Return [x, y] of the center of cell containing provided text 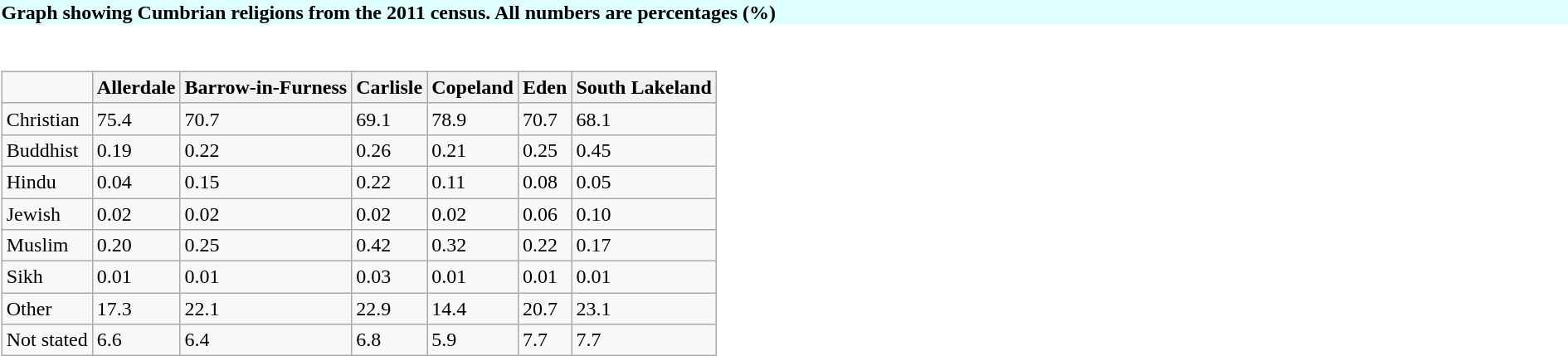
South Lakeland [644, 87]
Carlisle [390, 87]
0.05 [644, 182]
0.20 [136, 246]
0.04 [136, 182]
Muslim [46, 246]
0.21 [473, 150]
Buddhist [46, 150]
Copeland [473, 87]
0.03 [390, 277]
6.4 [265, 340]
Not stated [46, 340]
69.1 [390, 119]
22.1 [265, 309]
Barrow-in-Furness [265, 87]
Other [46, 309]
0.11 [473, 182]
Jewish [46, 213]
Hindu [46, 182]
Sikh [46, 277]
0.06 [544, 213]
20.7 [544, 309]
0.08 [544, 182]
0.15 [265, 182]
Eden [544, 87]
75.4 [136, 119]
0.26 [390, 150]
0.32 [473, 246]
5.9 [473, 340]
22.9 [390, 309]
6.6 [136, 340]
0.42 [390, 246]
Christian [46, 119]
17.3 [136, 309]
78.9 [473, 119]
14.4 [473, 309]
68.1 [644, 119]
0.45 [644, 150]
23.1 [644, 309]
0.10 [644, 213]
6.8 [390, 340]
0.17 [644, 246]
Graph showing Cumbrian religions from the 2011 census. All numbers are percentages (%) [784, 12]
Allerdale [136, 87]
0.19 [136, 150]
